Search for the cell housing the specified text and yield its [X, Y] center coordinate. 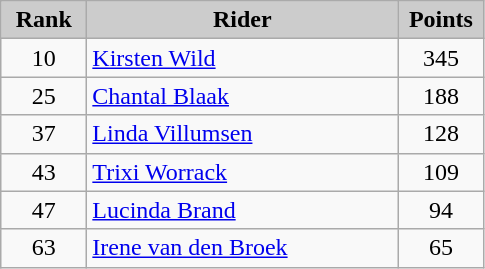
25 [44, 96]
Rider [242, 20]
94 [441, 210]
Rank [44, 20]
Points [441, 20]
65 [441, 248]
188 [441, 96]
10 [44, 58]
47 [44, 210]
109 [441, 172]
Kirsten Wild [242, 58]
128 [441, 134]
Lucinda Brand [242, 210]
43 [44, 172]
Chantal Blaak [242, 96]
37 [44, 134]
63 [44, 248]
345 [441, 58]
Linda Villumsen [242, 134]
Irene van den Broek [242, 248]
Trixi Worrack [242, 172]
